Output the (x, y) coordinate of the center of the cell containing the given text.  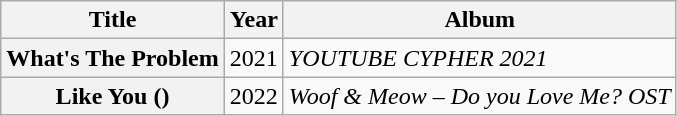
What's The Problem (113, 58)
Title (113, 20)
2021 (254, 58)
YOUTUBE CYPHER 2021 (480, 58)
Like You () (113, 96)
2022 (254, 96)
Album (480, 20)
Year (254, 20)
Woof & Meow – Do you Love Me? OST (480, 96)
